Scan for the cell matching the given text and deliver its (x, y) coordinate at center. 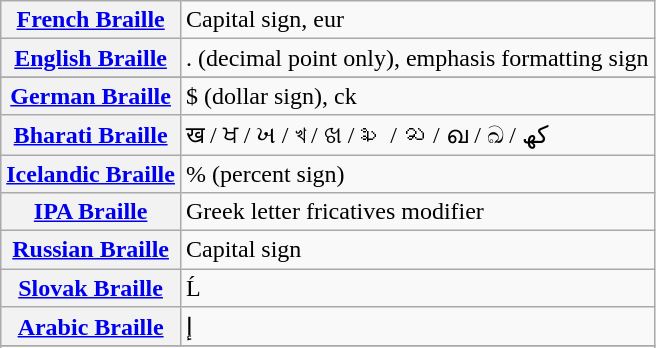
$ (dollar sign), ck (417, 96)
French Braille (91, 20)
Greek letter fricatives modifier (417, 212)
German Braille (91, 96)
. (decimal point only), emphasis formatting sign (417, 58)
Ĺ (417, 288)
Slovak Braille (91, 288)
Russian Braille (91, 250)
إ (417, 327)
Capital sign (417, 250)
English Braille (91, 58)
Bharati Braille (91, 135)
Capital sign, eur (417, 20)
Icelandic Braille (91, 173)
% (percent sign) (417, 173)
Arabic Braille (91, 327)
IPA Braille (91, 212)
ख / ਖ / ખ / খ / ଖ / ఖ / ಖ / ഖ / ඛ / کھ ‎ (417, 135)
